Detect which cell encompasses the target text, then output its [x, y] center coordinate. 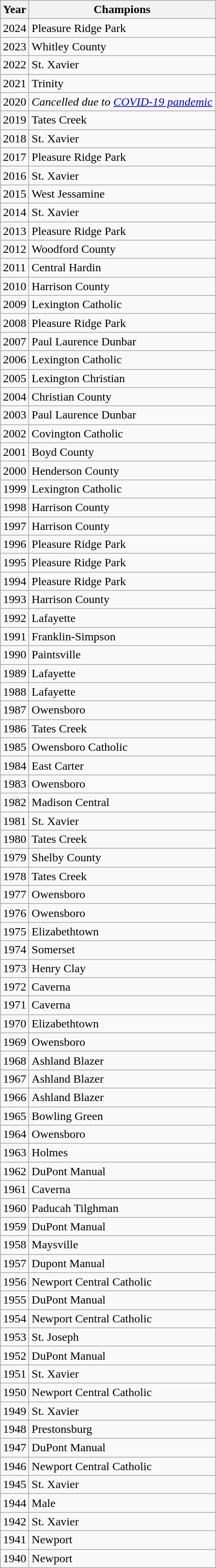
2009 [15, 305]
1970 [15, 1024]
1956 [15, 1282]
1957 [15, 1263]
1942 [15, 1521]
1961 [15, 1190]
2014 [15, 212]
2022 [15, 65]
1949 [15, 1411]
2004 [15, 397]
Trinity [122, 83]
2024 [15, 28]
2012 [15, 249]
1975 [15, 931]
1963 [15, 1153]
1973 [15, 968]
St. Joseph [122, 1337]
2008 [15, 323]
1971 [15, 1005]
2023 [15, 47]
1988 [15, 692]
1972 [15, 987]
1999 [15, 489]
Boyd County [122, 452]
Year [15, 10]
Dupont Manual [122, 1263]
1983 [15, 784]
2017 [15, 157]
2019 [15, 120]
Paintsville [122, 655]
2007 [15, 342]
1989 [15, 673]
Franklin-Simpson [122, 637]
1987 [15, 710]
1966 [15, 1097]
Cancelled due to COVID-19 pandemic [122, 102]
1953 [15, 1337]
2020 [15, 102]
1965 [15, 1116]
2001 [15, 452]
Covington Catholic [122, 434]
Male [122, 1503]
2006 [15, 360]
1959 [15, 1226]
1984 [15, 765]
1952 [15, 1355]
Woodford County [122, 249]
1978 [15, 876]
Christian County [122, 397]
2000 [15, 470]
1955 [15, 1300]
1946 [15, 1466]
2016 [15, 175]
1968 [15, 1060]
Lexington Christian [122, 378]
1985 [15, 747]
2003 [15, 415]
1990 [15, 655]
1969 [15, 1042]
1945 [15, 1485]
1980 [15, 839]
1995 [15, 563]
1974 [15, 950]
Henry Clay [122, 968]
1951 [15, 1374]
Maysville [122, 1245]
1958 [15, 1245]
1998 [15, 507]
East Carter [122, 765]
Owensboro Catholic [122, 747]
1954 [15, 1319]
Bowling Green [122, 1116]
Champions [122, 10]
1950 [15, 1392]
1996 [15, 544]
Madison Central [122, 802]
Henderson County [122, 470]
1977 [15, 895]
Whitley County [122, 47]
2002 [15, 434]
2010 [15, 286]
1986 [15, 729]
1941 [15, 1540]
Holmes [122, 1153]
1979 [15, 858]
2015 [15, 194]
Paducah Tilghman [122, 1208]
2011 [15, 268]
Somerset [122, 950]
2013 [15, 231]
1976 [15, 913]
1944 [15, 1503]
1991 [15, 637]
1948 [15, 1429]
1997 [15, 526]
2021 [15, 83]
1962 [15, 1171]
1967 [15, 1079]
West Jessamine [122, 194]
Shelby County [122, 858]
1994 [15, 581]
1960 [15, 1208]
1992 [15, 618]
Central Hardin [122, 268]
1981 [15, 821]
1947 [15, 1448]
1982 [15, 802]
Prestonsburg [122, 1429]
1993 [15, 600]
2018 [15, 139]
1964 [15, 1134]
2005 [15, 378]
1940 [15, 1558]
